For the text-containing cell, return its midpoint in [X, Y] coordinate format. 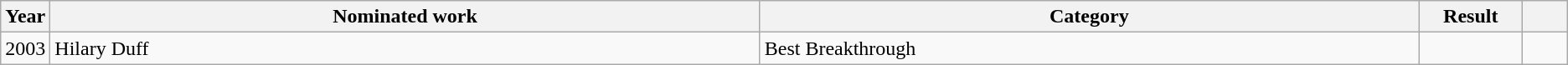
2003 [25, 48]
Nominated work [405, 17]
Result [1471, 17]
Best Breakthrough [1089, 48]
Hilary Duff [405, 48]
Category [1089, 17]
Year [25, 17]
